Return the (x, y) coordinate for the center point of the cell that contains the specified text.  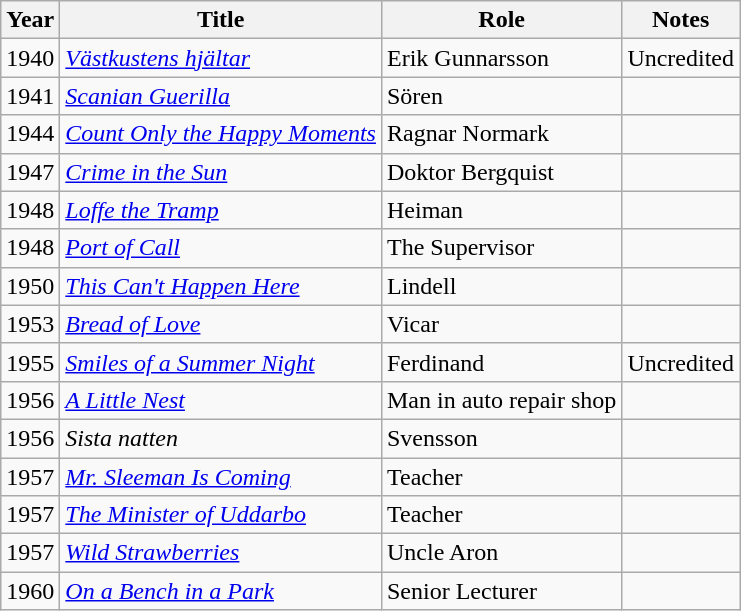
Loffe the Tramp (221, 210)
Doktor Bergquist (501, 172)
Crime in the Sun (221, 172)
Uncle Aron (501, 553)
A Little Nest (221, 400)
The Minister of Uddarbo (221, 515)
1955 (30, 362)
Svensson (501, 438)
Vicar (501, 324)
The Supervisor (501, 248)
Man in auto repair shop (501, 400)
Ferdinand (501, 362)
Title (221, 20)
Sören (501, 96)
Senior Lecturer (501, 591)
Year (30, 20)
Lindell (501, 286)
Ragnar Normark (501, 134)
Västkustens hjältar (221, 58)
Mr. Sleeman Is Coming (221, 477)
Smiles of a Summer Night (221, 362)
This Can't Happen Here (221, 286)
Notes (681, 20)
On a Bench in a Park (221, 591)
Port of Call (221, 248)
Erik Gunnarsson (501, 58)
1953 (30, 324)
Sista natten (221, 438)
Scanian Guerilla (221, 96)
Bread of Love (221, 324)
1944 (30, 134)
1940 (30, 58)
Wild Strawberries (221, 553)
1947 (30, 172)
1941 (30, 96)
Count Only the Happy Moments (221, 134)
Heiman (501, 210)
1950 (30, 286)
1960 (30, 591)
Role (501, 20)
